Detect which cell encompasses the target text, then output its (x, y) center coordinate. 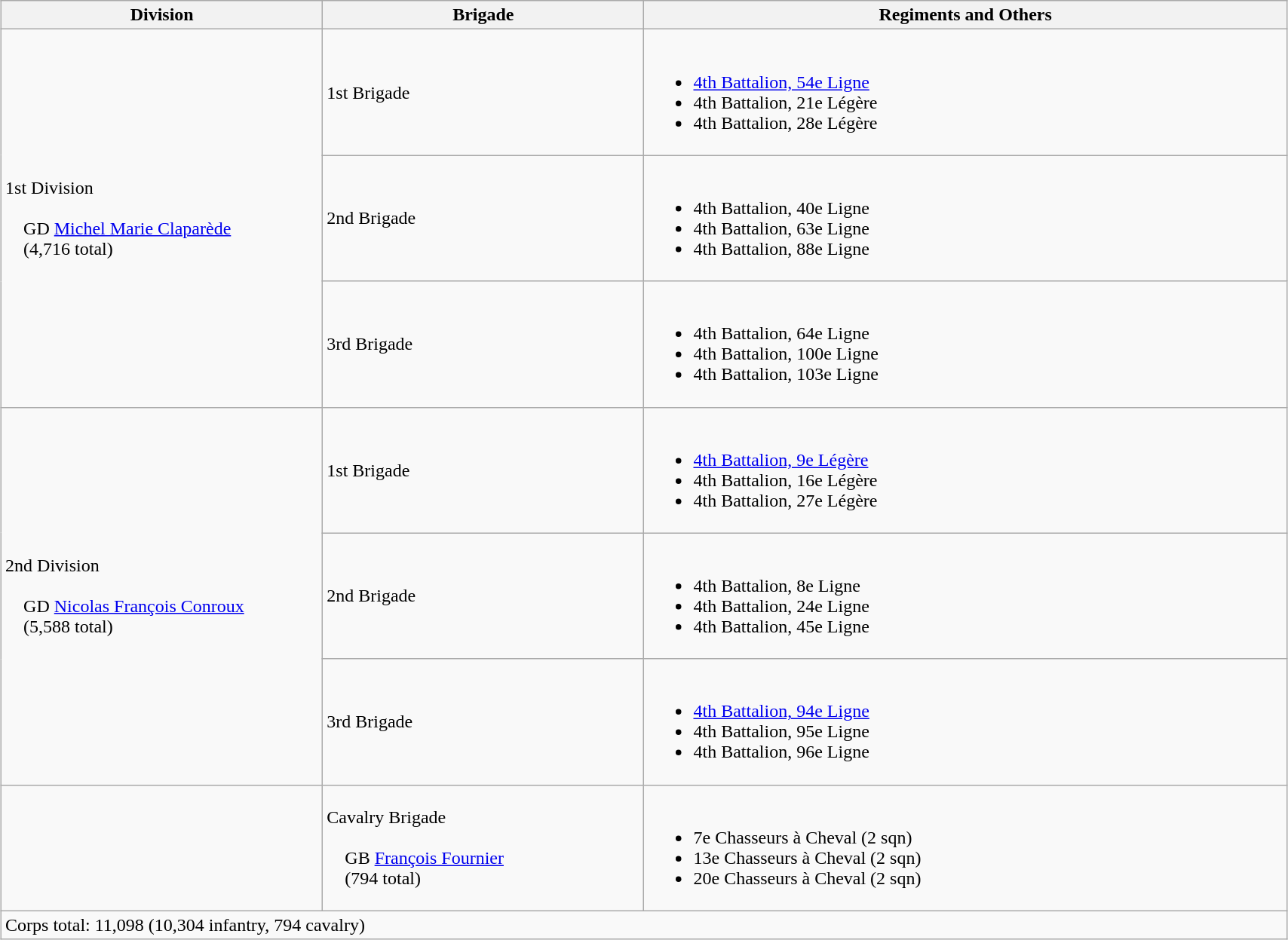
2nd Division GD Nicolas François Conroux (5,588 total) (162, 596)
4th Battalion, 94e Ligne4th Battalion, 95e Ligne4th Battalion, 96e Ligne (965, 722)
4th Battalion, 40e Ligne4th Battalion, 63e Ligne4th Battalion, 88e Ligne (965, 219)
7e Chasseurs à Cheval (2 sqn)13e Chasseurs à Cheval (2 sqn)20e Chasseurs à Cheval (2 sqn) (965, 847)
4th Battalion, 64e Ligne4th Battalion, 100e Ligne4th Battalion, 103e Ligne (965, 344)
Regiments and Others (965, 15)
4th Battalion, 54e Ligne4th Battalion, 21e Légère4th Battalion, 28e Légère (965, 92)
Division (162, 15)
Brigade (483, 15)
Cavalry Brigade GB François Fournier (794 total) (483, 847)
1st Division GD Michel Marie Claparède (4,716 total) (162, 219)
4th Battalion, 9e Légère4th Battalion, 16e Légère4th Battalion, 27e Légère (965, 470)
Corps total: 11,098 (10,304 infantry, 794 cavalry) (644, 925)
4th Battalion, 8e Ligne4th Battalion, 24e Ligne4th Battalion, 45e Ligne (965, 596)
